Search for the cell housing the specified text and yield its (X, Y) center coordinate. 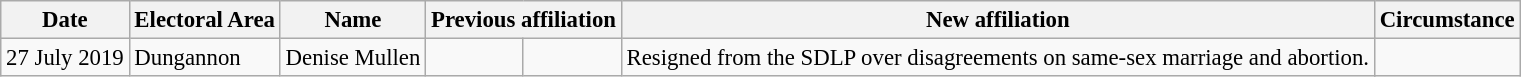
Name (352, 20)
Denise Mullen (352, 58)
Previous affiliation (524, 20)
New affiliation (998, 20)
Dungannon (204, 58)
Resigned from the SDLP over disagreements on same-sex marriage and abortion. (998, 58)
Circumstance (1447, 20)
Electoral Area (204, 20)
Date (65, 20)
27 July 2019 (65, 58)
